Output the (x, y) coordinate of the center of the cell containing the given text.  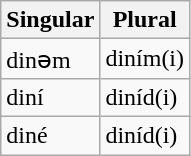
Singular (50, 20)
diním(i) (145, 59)
Plural (145, 20)
dinəm (50, 59)
diné (50, 135)
diní (50, 97)
